Identify which cell holds the provided text, then report its (x, y) central coordinate. 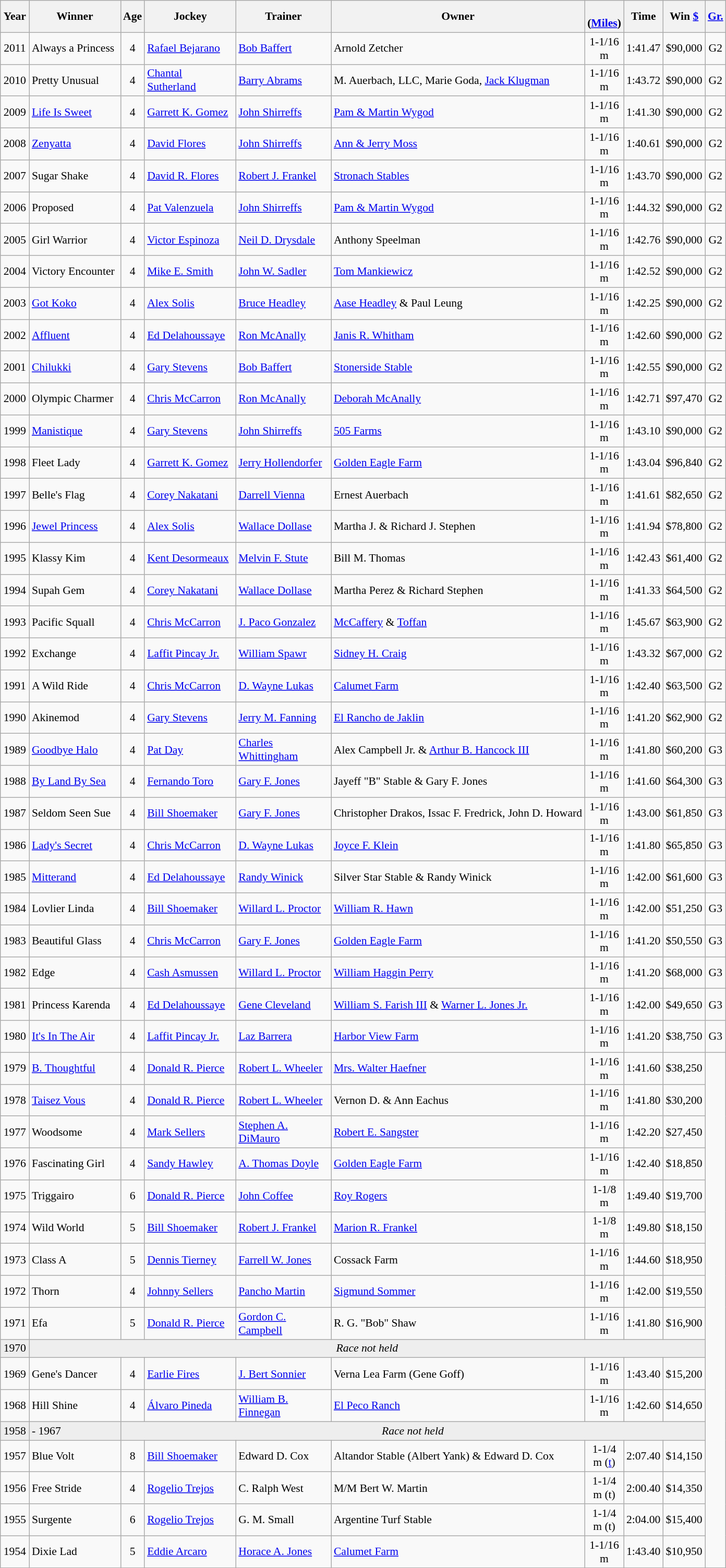
Darrell Vienna (284, 494)
1:45.67 (644, 623)
2011 (15, 48)
Martha Perez & Richard Stephen (458, 590)
1984 (15, 909)
Class A (75, 1260)
Surgente (75, 1520)
1998 (15, 463)
Altandor Stable (Albert Yank) & Edward D. Cox (458, 1456)
$67,000 (684, 654)
El Peco Ranch (458, 1406)
Vernon D. & Ann Eachus (458, 1100)
$63,900 (684, 623)
Proposed (75, 208)
1977 (15, 1133)
Ernest Auerbach (458, 494)
Earlie Fires (190, 1373)
1:43.70 (644, 176)
1:43.04 (644, 463)
William Haggin Perry (458, 973)
Klassy Kim (75, 558)
Gene's Dancer (75, 1373)
Triggairo (75, 1196)
Zenyatta (75, 144)
Rafael Bejarano (190, 48)
Mitterand (75, 877)
J. Bert Sonnier (284, 1373)
Taisez Vous (75, 1100)
$62,900 (684, 718)
Charles Whittingham (284, 750)
Always a Princess (75, 48)
1956 (15, 1488)
$65,850 (684, 845)
Dixie Lad (75, 1552)
1994 (15, 590)
Jewel Princess (75, 527)
Supah Gem (75, 590)
8 (132, 1456)
Jayeff "B" Stable & Gary F. Jones (458, 781)
(Miles) (604, 17)
B. Thoughtful (75, 1068)
Cash Asmussen (190, 973)
1:41.94 (644, 527)
1:42.20 (644, 1133)
Fernando Toro (190, 781)
Lady's Secret (75, 845)
$82,650 (684, 494)
Princess Karenda (75, 1004)
1:43.00 (644, 813)
1991 (15, 686)
Robert E. Sangster (458, 1133)
$64,500 (684, 590)
1985 (15, 877)
Horace A. Jones (284, 1552)
Roy Rogers (458, 1196)
Deborah McAnally (458, 399)
Jockey (190, 17)
$15,200 (684, 1373)
David Flores (190, 144)
Christopher Drakos, Issac F. Fredrick, John D. Howard (458, 813)
Barry Abrams (284, 80)
J. Paco Gonzalez (284, 623)
Johnny Sellers (190, 1291)
C. Ralph West (284, 1488)
Bruce Headley (284, 303)
Edward D. Cox (284, 1456)
2003 (15, 303)
Pat Valenzuela (190, 208)
2:00.40 (644, 1488)
1:42.25 (644, 303)
1973 (15, 1260)
M. Auerbach, LLC, Marie Goda, Jack Klugman (458, 80)
2004 (15, 271)
Sugar Shake (75, 176)
$64,300 (684, 781)
1972 (15, 1291)
1:41.33 (644, 590)
Eddie Arcaro (190, 1552)
Marion R. Frankel (458, 1227)
Exchange (75, 654)
2009 (15, 113)
Neil D. Drysdale (284, 240)
Pancho Martin (284, 1291)
Chilukki (75, 367)
Year (15, 17)
1988 (15, 781)
$63,500 (684, 686)
2001 (15, 367)
1975 (15, 1196)
$49,650 (684, 1004)
By Land By Sea (75, 781)
2:04.00 (644, 1520)
Winner (75, 17)
Sidney H. Craig (458, 654)
Hill Shine (75, 1406)
1:41.61 (644, 494)
Got Koko (75, 303)
1980 (15, 1037)
$19,700 (684, 1196)
1989 (15, 750)
1:40.61 (644, 144)
Argentine Turf Stable (458, 1520)
$18,950 (684, 1260)
Chantal Sutherland (190, 80)
1976 (15, 1164)
Victor Espinoza (190, 240)
Gene Cleveland (284, 1004)
Manistique (75, 431)
Owner (458, 17)
$51,250 (684, 909)
Gr. (716, 17)
1979 (15, 1068)
$96,840 (684, 463)
Belle's Flag (75, 494)
$27,450 (684, 1133)
1970 (15, 1348)
Stonerside Stable (458, 367)
1983 (15, 941)
Olympic Charmer (75, 399)
2010 (15, 80)
Stronach Stables (458, 176)
Efa (75, 1323)
- 1967 (75, 1431)
Sandy Hawley (190, 1164)
2:07.40 (644, 1456)
Kent Desormeaux (190, 558)
G. M. Small (284, 1520)
John W. Sadler (284, 271)
Fleet Lady (75, 463)
Verna Lea Farm (Gene Goff) (458, 1373)
Pretty Unusual (75, 80)
1969 (15, 1373)
1:42.55 (644, 367)
Pat Day (190, 750)
Lovlier Linda (75, 909)
1971 (15, 1323)
1987 (15, 813)
Alex Campbell Jr. & Arthur B. Hancock III (458, 750)
Janis R. Whitham (458, 335)
Age (132, 17)
Arnold Zetcher (458, 48)
505 Farms (458, 431)
Randy Winick (284, 877)
Laz Barrera (284, 1037)
Edge (75, 973)
$18,150 (684, 1227)
Beautiful Glass (75, 941)
Tom Mankiewicz (458, 271)
$19,550 (684, 1291)
1982 (15, 973)
Bill M. Thomas (458, 558)
$10,950 (684, 1552)
$30,200 (684, 1100)
Goodbye Halo (75, 750)
William R. Hawn (458, 909)
$50,550 (684, 941)
$68,000 (684, 973)
Harbor View Farm (458, 1037)
$61,400 (684, 558)
1:42.52 (644, 271)
Thorn (75, 1291)
$16,900 (684, 1323)
R. G. "Bob" Shaw (458, 1323)
1:49.40 (644, 1196)
2002 (15, 335)
Mike E. Smith (190, 271)
Melvin F. Stute (284, 558)
$38,750 (684, 1037)
Akinemod (75, 718)
Pacific Squall (75, 623)
1978 (15, 1100)
1:44.32 (644, 208)
1:41.47 (644, 48)
Anthony Speelman (458, 240)
1:42.71 (644, 399)
$14,150 (684, 1456)
Joyce F. Klein (458, 845)
Life Is Sweet (75, 113)
1958 (15, 1431)
Aase Headley & Paul Leung (458, 303)
Gordon C. Campbell (284, 1323)
Stephen A. DiMauro (284, 1133)
2000 (15, 399)
El Rancho de Jaklin (458, 718)
Time (644, 17)
1974 (15, 1227)
1:41.30 (644, 113)
John Coffee (284, 1196)
1981 (15, 1004)
1:49.80 (644, 1227)
Affluent (75, 335)
$97,470 (684, 399)
$18,850 (684, 1164)
David R. Flores (190, 176)
1986 (15, 845)
Trainer (284, 17)
$38,250 (684, 1068)
1999 (15, 431)
1968 (15, 1406)
Farrell W. Jones (284, 1260)
1995 (15, 558)
Mrs. Walter Haefner (458, 1068)
$14,350 (684, 1488)
1993 (15, 623)
1:44.60 (644, 1260)
1:43.72 (644, 80)
$14,650 (684, 1406)
1957 (15, 1456)
1:43.32 (644, 654)
Fascinating Girl (75, 1164)
Dennis Tierney (190, 1260)
Seldom Seen Sue (75, 813)
1992 (15, 654)
It's In The Air (75, 1037)
Sigmund Sommer (458, 1291)
$61,600 (684, 877)
1997 (15, 494)
M/M Bert W. Martin (458, 1488)
2008 (15, 144)
$60,200 (684, 750)
William S. Farish III & Warner L. Jones Jr. (458, 1004)
Jerry M. Fanning (284, 718)
2007 (15, 176)
Mark Sellers (190, 1133)
Jerry Hollendorfer (284, 463)
1954 (15, 1552)
Martha J. & Richard J. Stephen (458, 527)
Woodsome (75, 1133)
Wild World (75, 1227)
$61,850 (684, 813)
Blue Volt (75, 1456)
Girl Warrior (75, 240)
1990 (15, 718)
2006 (15, 208)
Cossack Farm (458, 1260)
2005 (15, 240)
A. Thomas Doyle (284, 1164)
Silver Star Stable & Randy Winick (458, 877)
McCaffery & Toffan (458, 623)
1996 (15, 527)
Win $ (684, 17)
Ann & Jerry Moss (458, 144)
Álvaro Pineda (190, 1406)
William B. Finnegan (284, 1406)
A Wild Ride (75, 686)
1:43.10 (644, 431)
William Spawr (284, 654)
$15,400 (684, 1520)
$78,800 (684, 527)
1955 (15, 1520)
1:42.43 (644, 558)
1:42.76 (644, 240)
Free Stride (75, 1488)
Victory Encounter (75, 271)
